Determine the [X, Y] coordinate at the center of the cell enclosing the given text.  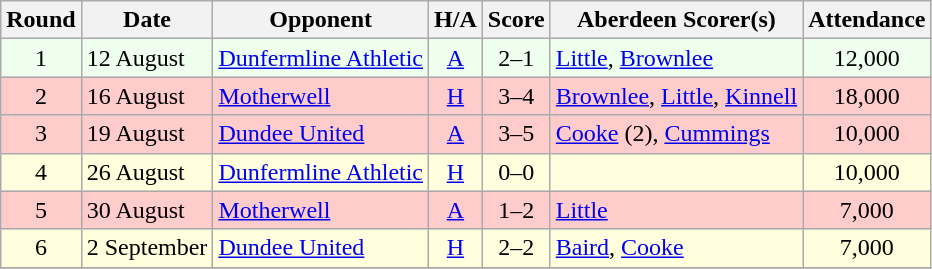
30 August [147, 210]
16 August [147, 96]
Round [41, 20]
18,000 [867, 96]
1–2 [516, 210]
3–5 [516, 134]
Opponent [321, 20]
6 [41, 248]
2 [41, 96]
Brownlee, Little, Kinnell [676, 96]
3–4 [516, 96]
2–2 [516, 248]
2–1 [516, 58]
Baird, Cooke [676, 248]
Attendance [867, 20]
4 [41, 172]
3 [41, 134]
Score [516, 20]
Aberdeen Scorer(s) [676, 20]
2 September [147, 248]
1 [41, 58]
Cooke (2), Cummings [676, 134]
12 August [147, 58]
Little, Brownlee [676, 58]
Date [147, 20]
26 August [147, 172]
12,000 [867, 58]
Little [676, 210]
H/A [456, 20]
5 [41, 210]
0–0 [516, 172]
19 August [147, 134]
